Locate the cell with the specified text and output its (x, y) center coordinate. 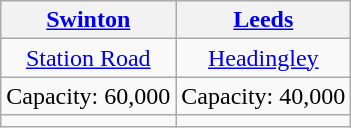
Swinton (88, 20)
Headingley (264, 58)
Leeds (264, 20)
Capacity: 60,000 (88, 96)
Station Road (88, 58)
Capacity: 40,000 (264, 96)
